Detect which cell encompasses the target text, then output its [X, Y] center coordinate. 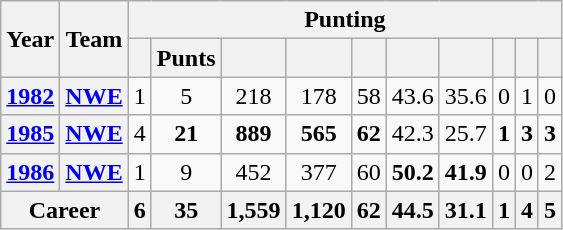
Career [64, 210]
1,120 [318, 210]
1,559 [254, 210]
178 [318, 96]
35 [186, 210]
42.3 [412, 134]
377 [318, 172]
2 [550, 172]
Punts [186, 58]
31.1 [466, 210]
21 [186, 134]
9 [186, 172]
25.7 [466, 134]
41.9 [466, 172]
Punting [344, 20]
565 [318, 134]
452 [254, 172]
35.6 [466, 96]
Year [30, 39]
1986 [30, 172]
44.5 [412, 210]
218 [254, 96]
50.2 [412, 172]
6 [140, 210]
60 [368, 172]
Team [94, 39]
1982 [30, 96]
43.6 [412, 96]
1985 [30, 134]
889 [254, 134]
58 [368, 96]
